Identify which cell holds the provided text, then report its [X, Y] central coordinate. 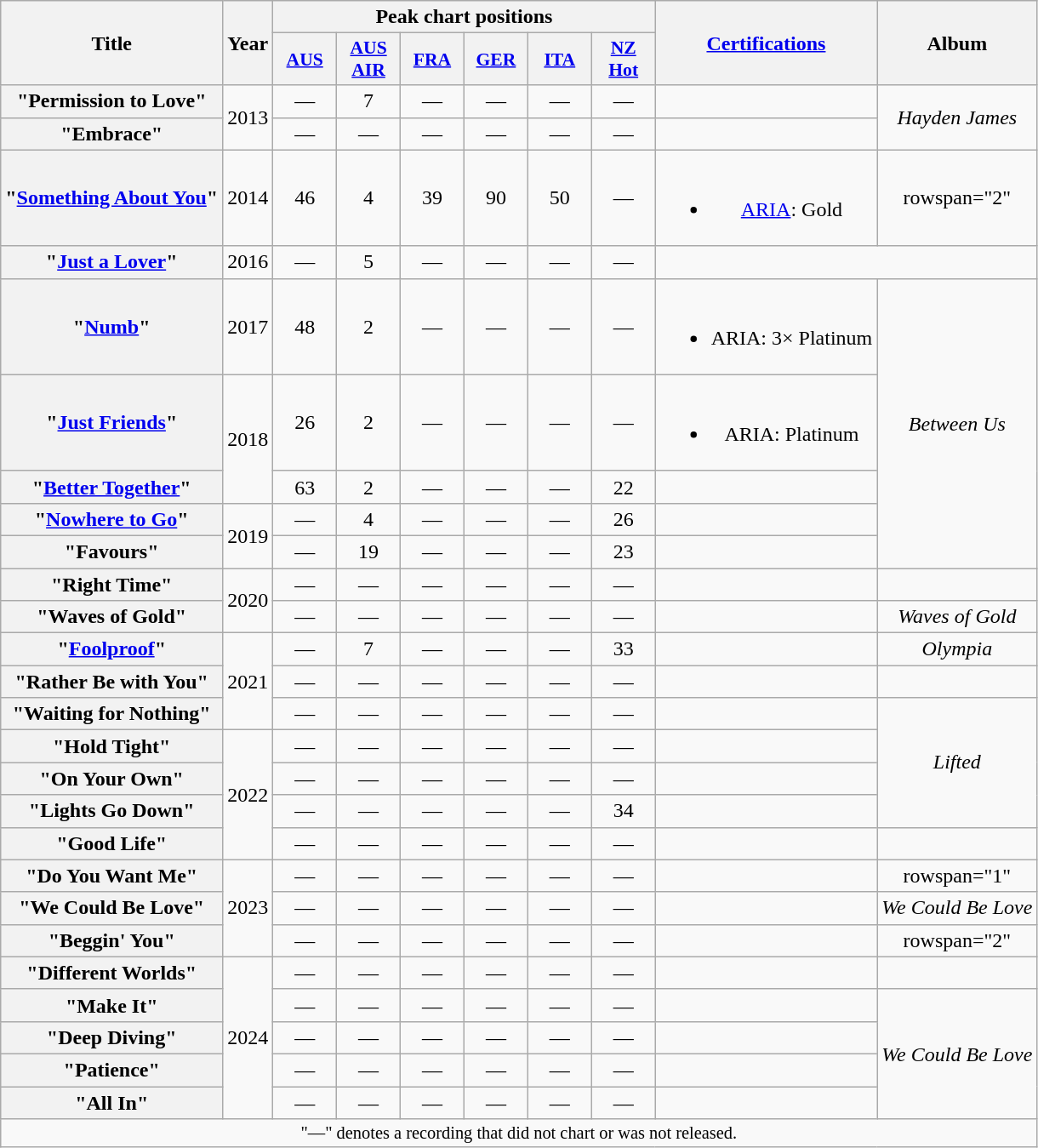
Lifted [957, 762]
"Just Friends" [112, 422]
"Right Time" [112, 585]
Year [248, 43]
"Hold Tight" [112, 746]
Olympia [957, 649]
"Permission to Love" [112, 101]
Hayden James [957, 117]
2021 [248, 682]
"Numb" [112, 327]
"Lights Go Down" [112, 811]
"On Your Own" [112, 779]
"Waves of Gold" [112, 617]
2019 [248, 535]
ARIA: 3× Platinum [766, 327]
"Something About You" [112, 197]
2014 [248, 197]
63 [305, 487]
"Nowhere to Go" [112, 519]
2022 [248, 795]
AUS [305, 60]
AUSAIR [369, 60]
Title [112, 43]
"Make It" [112, 1005]
ITA [560, 60]
"Do You Want Me" [112, 876]
34 [623, 811]
23 [623, 551]
Waves of Gold [957, 617]
"Different Worlds" [112, 973]
33 [623, 649]
2023 [248, 908]
"Embrace" [112, 134]
"Foolproof" [112, 649]
"We Could Be Love" [112, 908]
2016 [248, 262]
19 [369, 551]
Certifications [766, 43]
2020 [248, 601]
Between Us [957, 423]
39 [432, 197]
90 [495, 197]
2017 [248, 327]
"Just a Lover" [112, 262]
"Waiting for Nothing" [112, 714]
rowspan="1" [957, 876]
Peak chart positions [465, 17]
ARIA: Gold [766, 197]
FRA [432, 60]
NZHot [623, 60]
22 [623, 487]
5 [369, 262]
2024 [248, 1037]
GER [495, 60]
"—" denotes a recording that did not chart or was not released. [519, 1134]
2018 [248, 439]
"Rather Be with You" [112, 682]
"Good Life" [112, 843]
"Favours" [112, 551]
"Beggin' You" [112, 940]
"Deep Diving" [112, 1037]
Album [957, 43]
50 [560, 197]
48 [305, 327]
"All In" [112, 1102]
ARIA: Platinum [766, 422]
"Patience" [112, 1070]
2013 [248, 117]
"Better Together" [112, 487]
46 [305, 197]
